Determine the [x, y] coordinate at the center of the cell enclosing the given text.  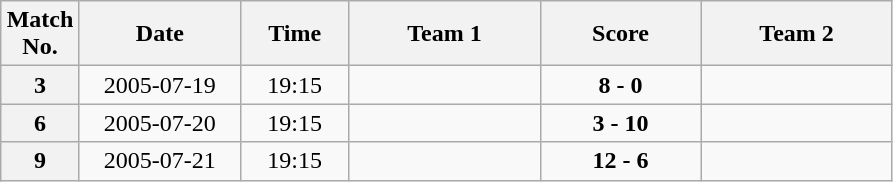
Team 2 [796, 34]
12 - 6 [620, 161]
3 [40, 85]
3 - 10 [620, 123]
Score [620, 34]
Team 1 [444, 34]
8 - 0 [620, 85]
Match No. [40, 34]
9 [40, 161]
2005-07-20 [160, 123]
2005-07-19 [160, 85]
Time [294, 34]
2005-07-21 [160, 161]
6 [40, 123]
Date [160, 34]
